Determine the [X, Y] coordinate at the center of the cell enclosing the given text.  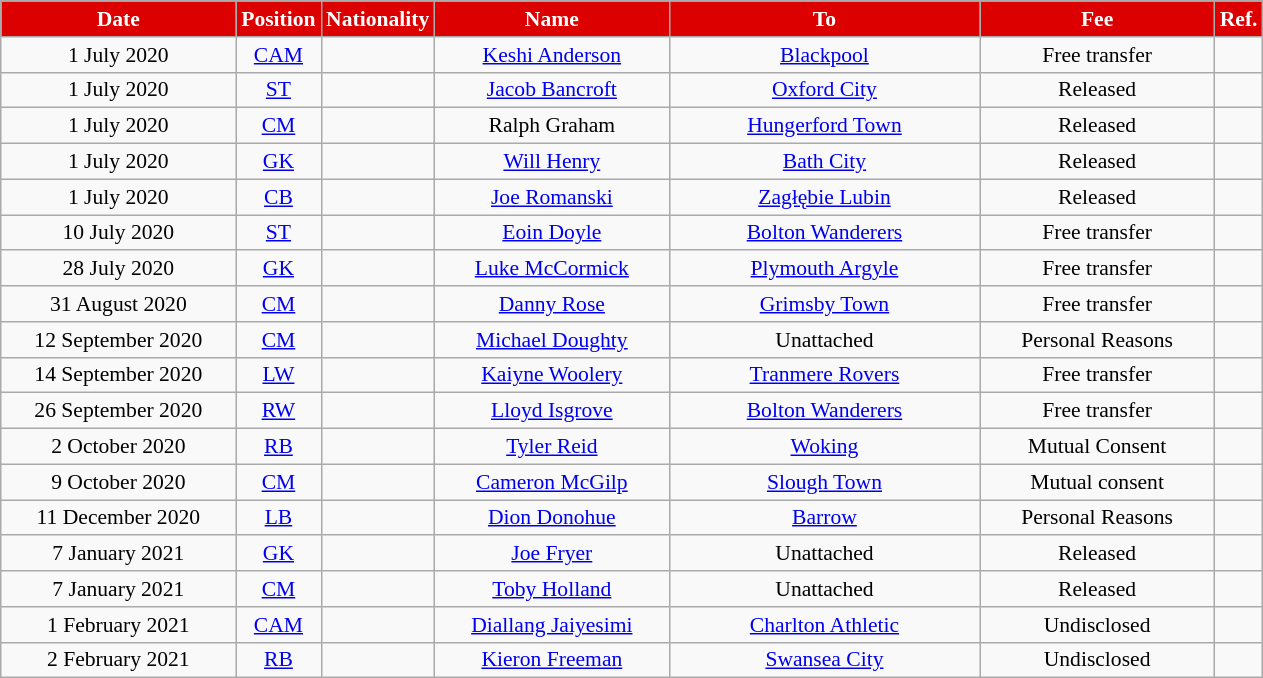
Toby Holland [552, 589]
2 October 2020 [118, 447]
Bath City [824, 162]
Charlton Athletic [824, 625]
26 September 2020 [118, 411]
Lloyd Isgrove [552, 411]
Diallang Jaiyesimi [552, 625]
Luke McCormick [552, 269]
1 February 2021 [118, 625]
Tyler Reid [552, 447]
Kaiyne Woolery [552, 375]
11 December 2020 [118, 518]
Zagłębie Lubin [824, 197]
Cameron McGilp [552, 482]
Fee [1098, 19]
Barrow [824, 518]
Joe Romanski [552, 197]
2 February 2021 [118, 660]
RW [278, 411]
Name [552, 19]
10 July 2020 [118, 233]
Swansea City [824, 660]
Jacob Bancroft [552, 90]
Blackpool [824, 55]
14 September 2020 [118, 375]
Slough Town [824, 482]
Date [118, 19]
12 September 2020 [118, 340]
Plymouth Argyle [824, 269]
Oxford City [824, 90]
31 August 2020 [118, 304]
Woking [824, 447]
28 July 2020 [118, 269]
Joe Fryer [552, 554]
Keshi Anderson [552, 55]
9 October 2020 [118, 482]
Michael Doughty [552, 340]
Ralph Graham [552, 126]
Position [278, 19]
Danny Rose [552, 304]
Nationality [378, 19]
Hungerford Town [824, 126]
Grimsby Town [824, 304]
Will Henry [552, 162]
Kieron Freeman [552, 660]
Eoin Doyle [552, 233]
Dion Donohue [552, 518]
Tranmere Rovers [824, 375]
CB [278, 197]
Mutual Consent [1098, 447]
To [824, 19]
LB [278, 518]
LW [278, 375]
Mutual consent [1098, 482]
Ref. [1239, 19]
